Detect which cell encompasses the target text, then output its (X, Y) center coordinate. 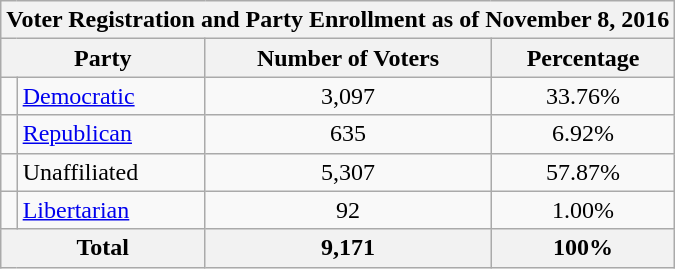
635 (348, 134)
100% (583, 248)
Democratic (111, 96)
Voter Registration and Party Enrollment as of November 8, 2016 (338, 20)
3,097 (348, 96)
33.76% (583, 96)
57.87% (583, 172)
Number of Voters (348, 58)
Total (103, 248)
Libertarian (111, 210)
Unaffiliated (111, 172)
9,171 (348, 248)
5,307 (348, 172)
1.00% (583, 210)
Party (103, 58)
6.92% (583, 134)
Percentage (583, 58)
92 (348, 210)
Republican (111, 134)
